Capture the cell that displays the provided text and extract its [x, y] central coordinate. 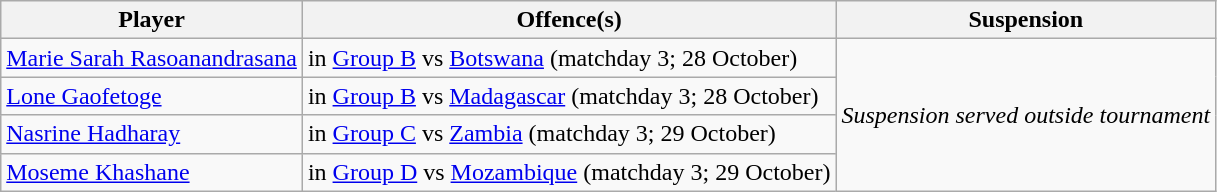
in Group B vs Madagascar (matchday 3; 28 October) [569, 96]
Moseme Khashane [152, 172]
Suspension [1026, 20]
in Group B vs Botswana (matchday 3; 28 October) [569, 58]
in Group C vs Zambia (matchday 3; 29 October) [569, 134]
Offence(s) [569, 20]
in Group D vs Mozambique (matchday 3; 29 October) [569, 172]
Player [152, 20]
Suspension served outside tournament [1026, 115]
Nasrine Hadharay [152, 134]
Marie Sarah Rasoanandrasana [152, 58]
Lone Gaofetoge [152, 96]
